Return [x, y] of the center of cell containing provided text 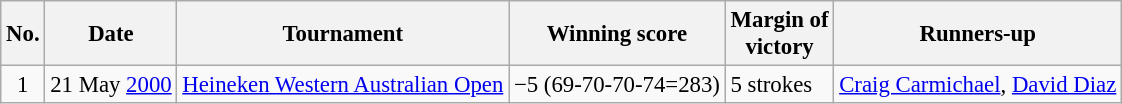
5 strokes [780, 85]
−5 (69-70-70-74=283) [618, 85]
Heineken Western Australian Open [343, 85]
Winning score [618, 34]
Craig Carmichael, David Diaz [978, 85]
No. [23, 34]
21 May 2000 [111, 85]
Date [111, 34]
Margin ofvictory [780, 34]
Runners-up [978, 34]
1 [23, 85]
Tournament [343, 34]
